Return (X, Y) of the center of cell containing provided text 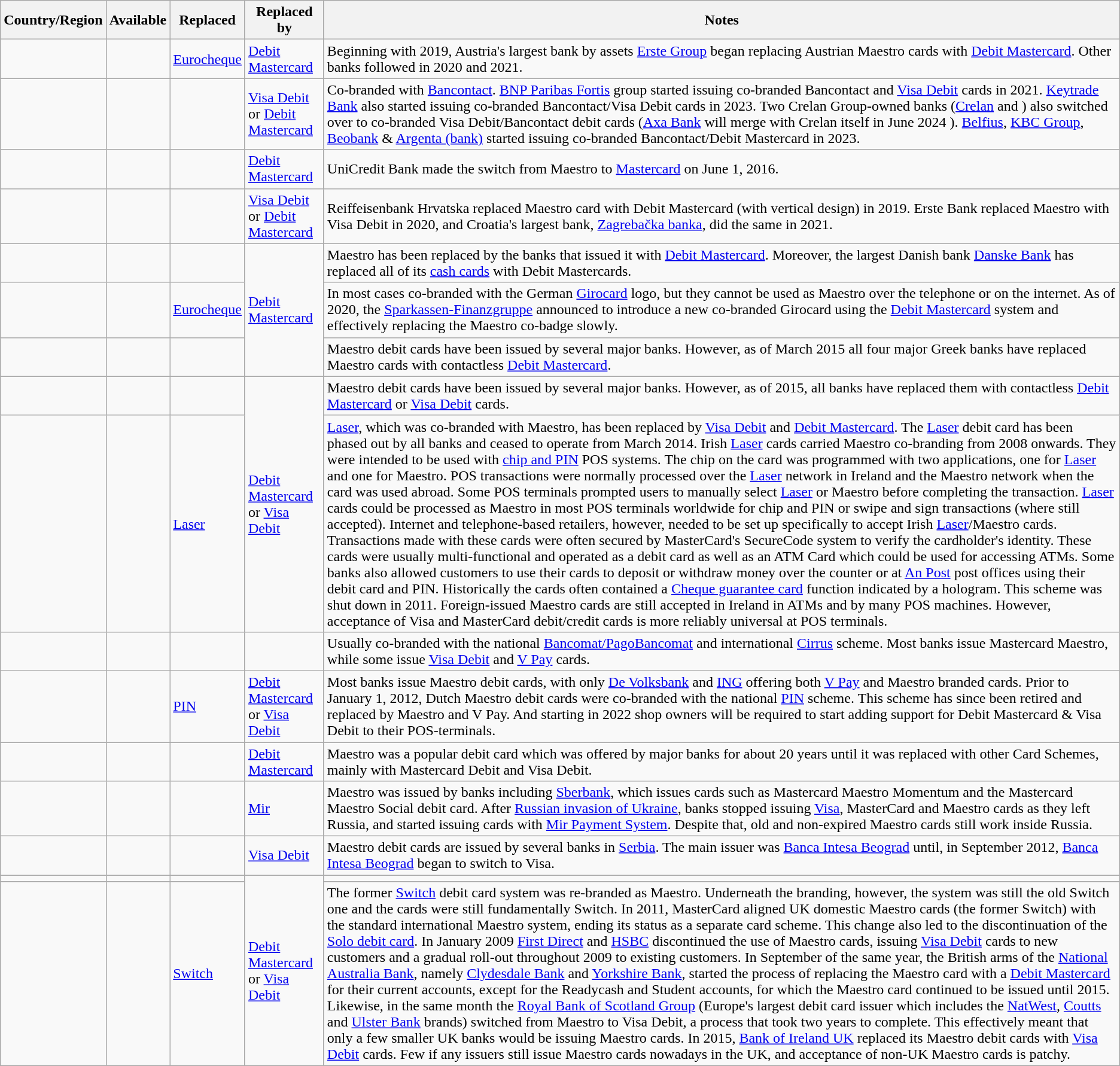
Notes (722, 20)
Available (138, 20)
Replaced by (284, 20)
Country/Region (53, 20)
Laser (208, 523)
Replaced (208, 20)
PIN (208, 706)
Visa Debit (284, 855)
UniCredit Bank made the switch from Maestro to Mastercard on June 1, 2016. (722, 169)
Mir (284, 809)
Switch (208, 974)
